Capture the cell that displays the provided text and extract its (x, y) central coordinate. 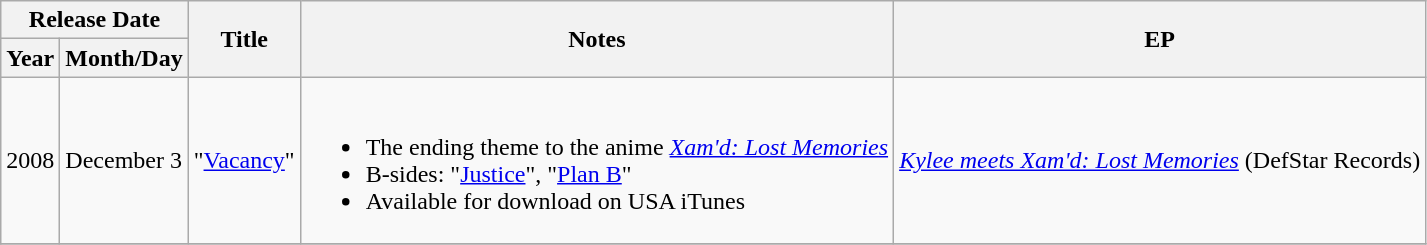
"Vacancy" (244, 160)
Year (30, 58)
Release Date (94, 20)
Month/Day (124, 58)
Kylee meets Xam'd: Lost Memories (DefStar Records) (1160, 160)
2008 (30, 160)
Notes (596, 39)
Title (244, 39)
December 3 (124, 160)
The ending theme to the anime Xam'd: Lost MemoriesB-sides: "Justice", "Plan B"Available for download on USA iTunes (596, 160)
EP (1160, 39)
